Output the (x, y) coordinate of the center of the cell containing the given text.  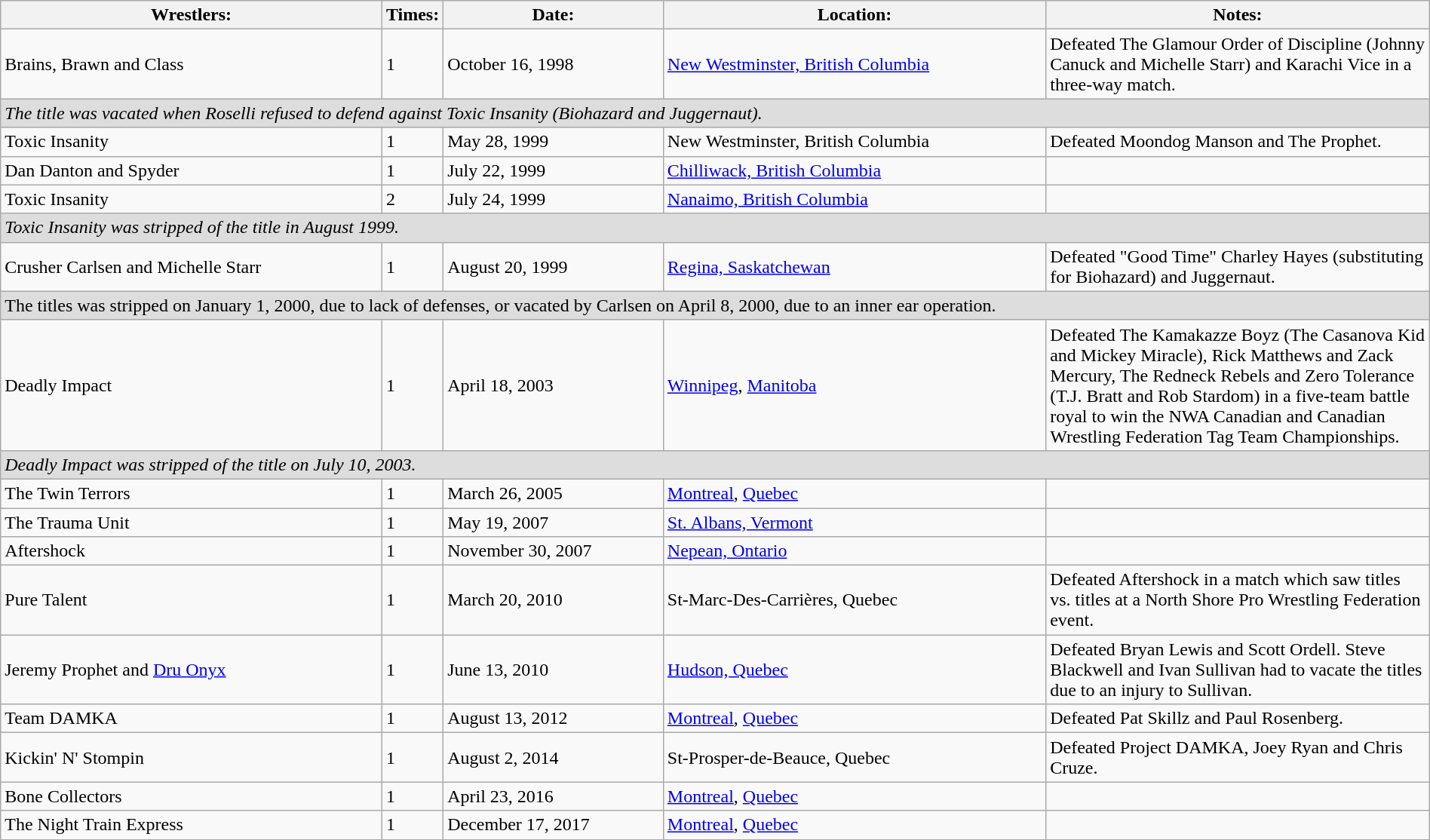
Jeremy Prophet and Dru Onyx (192, 670)
St-Marc-Des-Carrières, Quebec (854, 600)
Defeated Project DAMKA, Joey Ryan and Chris Cruze. (1238, 757)
August 2, 2014 (554, 757)
Date: (554, 15)
Dan Danton and Spyder (192, 170)
Times: (412, 15)
Regina, Saskatchewan (854, 267)
Location: (854, 15)
Defeated Moondog Manson and The Prophet. (1238, 142)
August 20, 1999 (554, 267)
July 22, 1999 (554, 170)
Defeated The Glamour Order of Discipline (Johnny Canuck and Michelle Starr) and Karachi Vice in a three-way match. (1238, 64)
December 17, 2017 (554, 825)
July 24, 1999 (554, 199)
Nanaimo, British Columbia (854, 199)
Kickin' N' Stompin (192, 757)
St-Prosper-de-Beauce, Quebec (854, 757)
Aftershock (192, 551)
St. Albans, Vermont (854, 523)
August 13, 2012 (554, 719)
Hudson, Quebec (854, 670)
May 19, 2007 (554, 523)
November 30, 2007 (554, 551)
Team DAMKA (192, 719)
April 18, 2003 (554, 385)
March 20, 2010 (554, 600)
The Trauma Unit (192, 523)
The Night Train Express (192, 825)
April 23, 2016 (554, 796)
Toxic Insanity was stripped of the title in August 1999. (715, 228)
Pure Talent (192, 600)
2 (412, 199)
May 28, 1999 (554, 142)
March 26, 2005 (554, 493)
Winnipeg, Manitoba (854, 385)
The Twin Terrors (192, 493)
Deadly Impact was stripped of the title on July 10, 2003. (715, 464)
Defeated Pat Skillz and Paul Rosenberg. (1238, 719)
Bone Collectors (192, 796)
Wrestlers: (192, 15)
The title was vacated when Roselli refused to defend against Toxic Insanity (Biohazard and Juggernaut). (715, 113)
October 16, 1998 (554, 64)
Defeated Bryan Lewis and Scott Ordell. Steve Blackwell and Ivan Sullivan had to vacate the titles due to an injury to Sullivan. (1238, 670)
Crusher Carlsen and Michelle Starr (192, 267)
Defeated "Good Time" Charley Hayes (substituting for Biohazard) and Juggernaut. (1238, 267)
June 13, 2010 (554, 670)
Deadly Impact (192, 385)
Notes: (1238, 15)
Chilliwack, British Columbia (854, 170)
Defeated Aftershock in a match which saw titles vs. titles at a North Shore Pro Wrestling Federation event. (1238, 600)
Nepean, Ontario (854, 551)
The titles was stripped on January 1, 2000, due to lack of defenses, or vacated by Carlsen on April 8, 2000, due to an inner ear operation. (715, 305)
Brains, Brawn and Class (192, 64)
